Detect which cell encompasses the target text, then output its (X, Y) center coordinate. 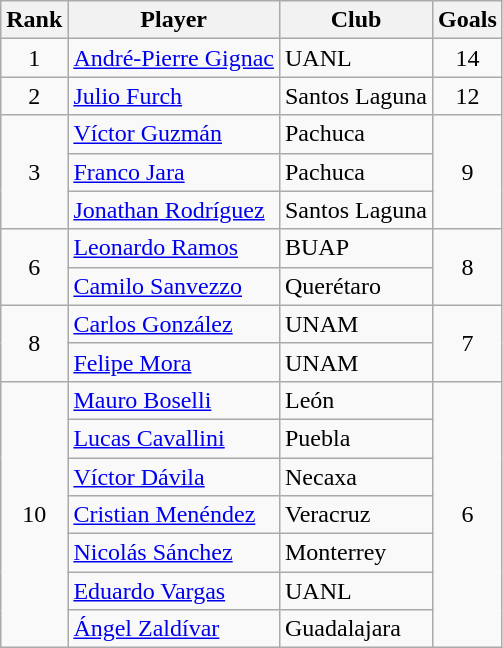
Leonardo Ramos (174, 248)
Guadalajara (356, 629)
Lucas Cavallini (174, 438)
Goals (468, 20)
Ángel Zaldívar (174, 629)
Mauro Boselli (174, 400)
Eduardo Vargas (174, 591)
Necaxa (356, 477)
Cristian Menéndez (174, 515)
Felipe Mora (174, 362)
3 (34, 172)
Carlos González (174, 324)
2 (34, 96)
7 (468, 343)
14 (468, 58)
9 (468, 172)
Querétaro (356, 286)
Camilo Sanvezzo (174, 286)
Player (174, 20)
Franco Jara (174, 172)
Club (356, 20)
Rank (34, 20)
Veracruz (356, 515)
Monterrey (356, 553)
12 (468, 96)
André-Pierre Gignac (174, 58)
Puebla (356, 438)
León (356, 400)
10 (34, 514)
BUAP (356, 248)
Nicolás Sánchez (174, 553)
Julio Furch (174, 96)
Jonathan Rodríguez (174, 210)
1 (34, 58)
Víctor Guzmán (174, 134)
Víctor Dávila (174, 477)
